Search for the cell housing the specified text and yield its (x, y) center coordinate. 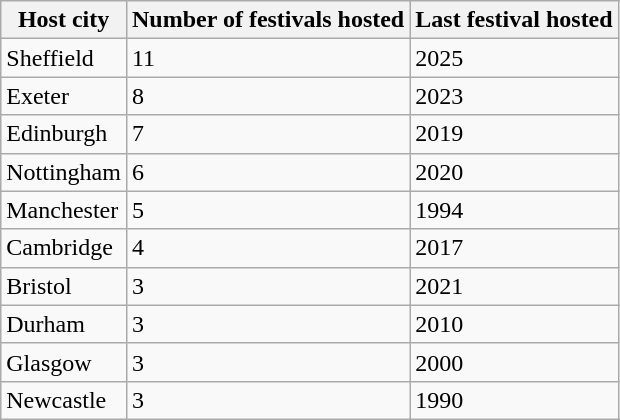
2020 (514, 172)
Cambridge (64, 248)
Newcastle (64, 400)
Manchester (64, 210)
11 (268, 58)
Glasgow (64, 362)
2010 (514, 324)
Host city (64, 20)
2023 (514, 96)
6 (268, 172)
Durham (64, 324)
Sheffield (64, 58)
2017 (514, 248)
2000 (514, 362)
Nottingham (64, 172)
Bristol (64, 286)
2025 (514, 58)
Edinburgh (64, 134)
1990 (514, 400)
2021 (514, 286)
4 (268, 248)
1994 (514, 210)
Exeter (64, 96)
8 (268, 96)
Last festival hosted (514, 20)
7 (268, 134)
Number of festivals hosted (268, 20)
5 (268, 210)
2019 (514, 134)
